Detect which cell encompasses the target text, then output its (x, y) center coordinate. 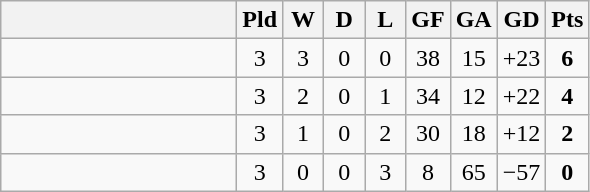
D (344, 20)
65 (474, 172)
12 (474, 96)
Pld (260, 20)
4 (568, 96)
L (386, 20)
+23 (522, 58)
15 (474, 58)
W (304, 20)
38 (428, 58)
GD (522, 20)
6 (568, 58)
34 (428, 96)
Pts (568, 20)
GA (474, 20)
8 (428, 172)
+22 (522, 96)
+12 (522, 134)
GF (428, 20)
−57 (522, 172)
18 (474, 134)
30 (428, 134)
